Determine the [x, y] coordinate at the center of the cell enclosing the given text.  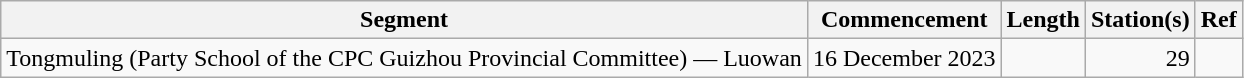
Length [1043, 20]
Segment [404, 20]
Commencement [904, 20]
Station(s) [1140, 20]
29 [1140, 58]
Tongmuling (Party School of the CPC Guizhou Provincial Committee) — Luowan [404, 58]
16 December 2023 [904, 58]
Ref [1218, 20]
